Identify which cell holds the provided text, then report its [X, Y] central coordinate. 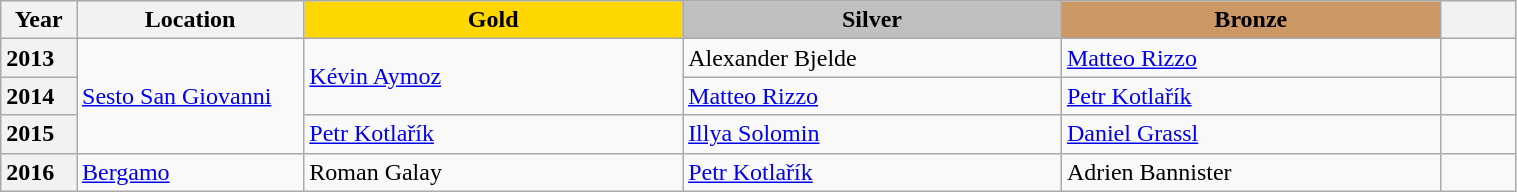
Kévin Aymoz [494, 77]
Alexander Bjelde [872, 58]
Bronze [1250, 20]
2015 [39, 134]
Sesto San Giovanni [190, 96]
Gold [494, 20]
Silver [872, 20]
Roman Galay [494, 172]
Bergamo [190, 172]
2014 [39, 96]
Daniel Grassl [1250, 134]
2013 [39, 58]
Illya Solomin [872, 134]
Adrien Bannister [1250, 172]
Location [190, 20]
Year [39, 20]
2016 [39, 172]
